Scan for the cell matching the given text and deliver its (X, Y) coordinate at center. 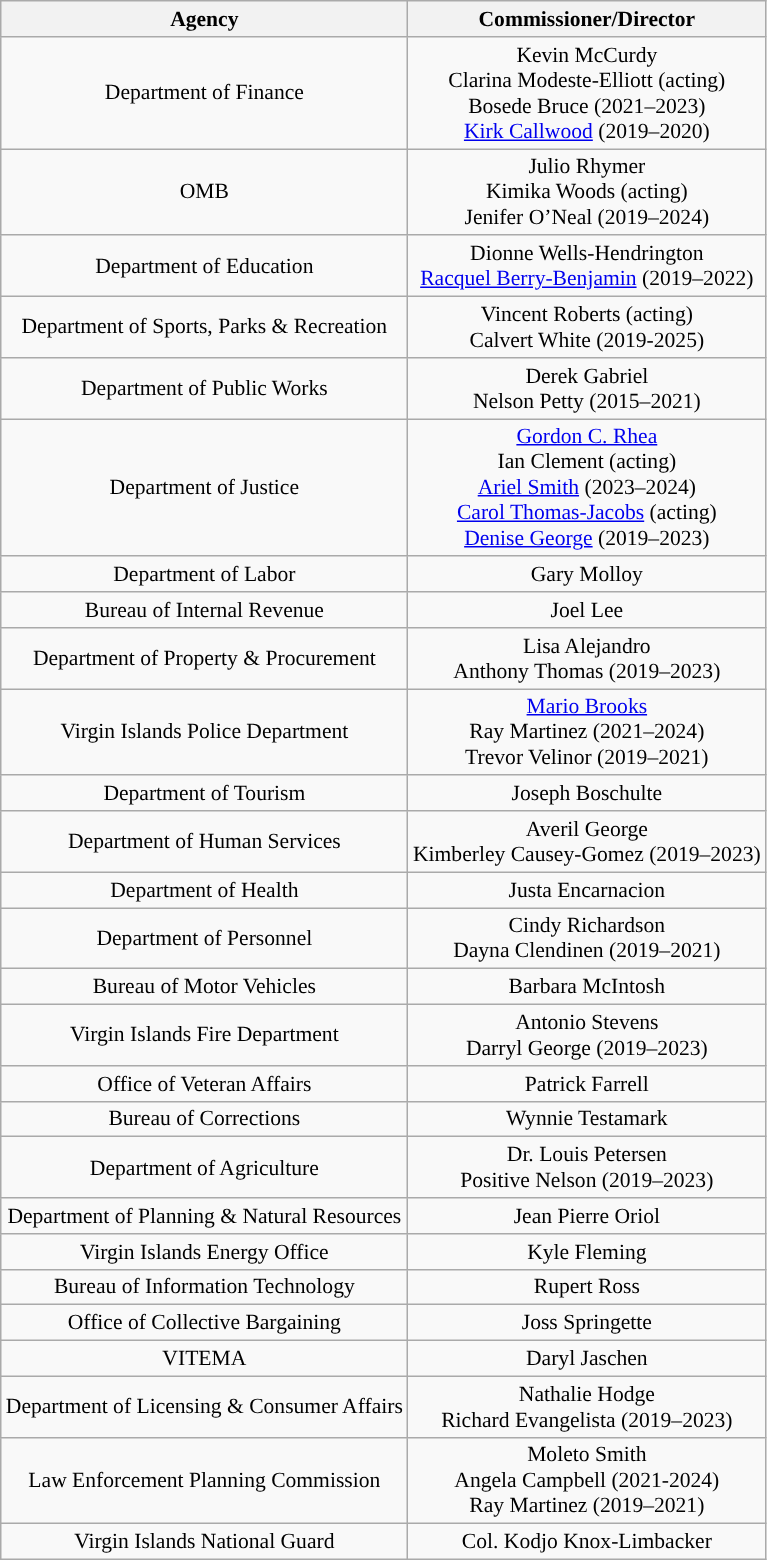
Joel Lee (587, 610)
Wynnie Testamark (587, 1119)
Bureau of Motor Vehicles (204, 987)
Vincent Roberts (acting) Calvert White (2019-2025) (587, 328)
Kyle Fleming (587, 1252)
Department of Personnel (204, 938)
Nathalie Hodge Richard Evangelista (2019–2023) (587, 1406)
Department of Labor (204, 575)
VITEMA (204, 1359)
Law Enforcement Planning Commission (204, 1480)
Rupert Ross (587, 1287)
Dr. Louis Petersen Positive Nelson (2019–2023) (587, 1168)
Jean Pierre Oriol (587, 1216)
Department of Finance (204, 93)
Department of Health (204, 890)
Agency (204, 19)
Department of Property & Procurement (204, 658)
Department of Sports, Parks & Recreation (204, 328)
Col. Kodjo Knox-Limbacker (587, 1542)
Dionne Wells-Hendrington Racquel Berry-Benjamin (2019–2022) (587, 266)
Department of Planning & Natural Resources (204, 1216)
Kevin McCurdyClarina Modeste-Elliott (acting) Bosede Bruce (2021–2023) Kirk Callwood (2019–2020) (587, 93)
Bureau of Information Technology (204, 1287)
Department of Licensing & Consumer Affairs (204, 1406)
Joseph Boschulte (587, 794)
Commissioner/Director (587, 19)
Department of Human Services (204, 842)
Virgin Islands Energy Office (204, 1252)
Department of Education (204, 266)
Department of Agriculture (204, 1168)
Joss Springette (587, 1323)
Daryl Jaschen (587, 1359)
Julio Rhymer Kimika Woods (acting) Jenifer O’Neal (2019–2024) (587, 192)
Moleto Smith Angela Campbell (2021-2024) Ray Martinez (2019–2021) (587, 1480)
OMB (204, 192)
Bureau of Corrections (204, 1119)
Patrick Farrell (587, 1084)
Cindy Richardson Dayna Clendinen (2019–2021) (587, 938)
Department of Justice (204, 488)
Barbara McIntosh (587, 987)
Department of Public Works (204, 388)
Antonio Stevens Darryl George (2019–2023) (587, 1036)
Mario BrooksRay Martinez (2021–2024) Trevor Velinor (2019–2021) (587, 732)
Virgin Islands National Guard (204, 1542)
Justa Encarnacion (587, 890)
Derek Gabriel Nelson Petty (2015–2021) (587, 388)
Gordon C. RheaIan Clement (acting)Ariel Smith (2023–2024) Carol Thomas-Jacobs (acting) Denise George (2019–2023) (587, 488)
Averil George Kimberley Causey-Gomez (2019–2023) (587, 842)
Office of Veteran Affairs (204, 1084)
Bureau of Internal Revenue (204, 610)
Virgin Islands Police Department (204, 732)
Department of Tourism (204, 794)
Office of Collective Bargaining (204, 1323)
Gary Molloy (587, 575)
Virgin Islands Fire Department (204, 1036)
Lisa Alejandro Anthony Thomas (2019–2023) (587, 658)
